Determine the [X, Y] coordinate at the center of the cell enclosing the given text.  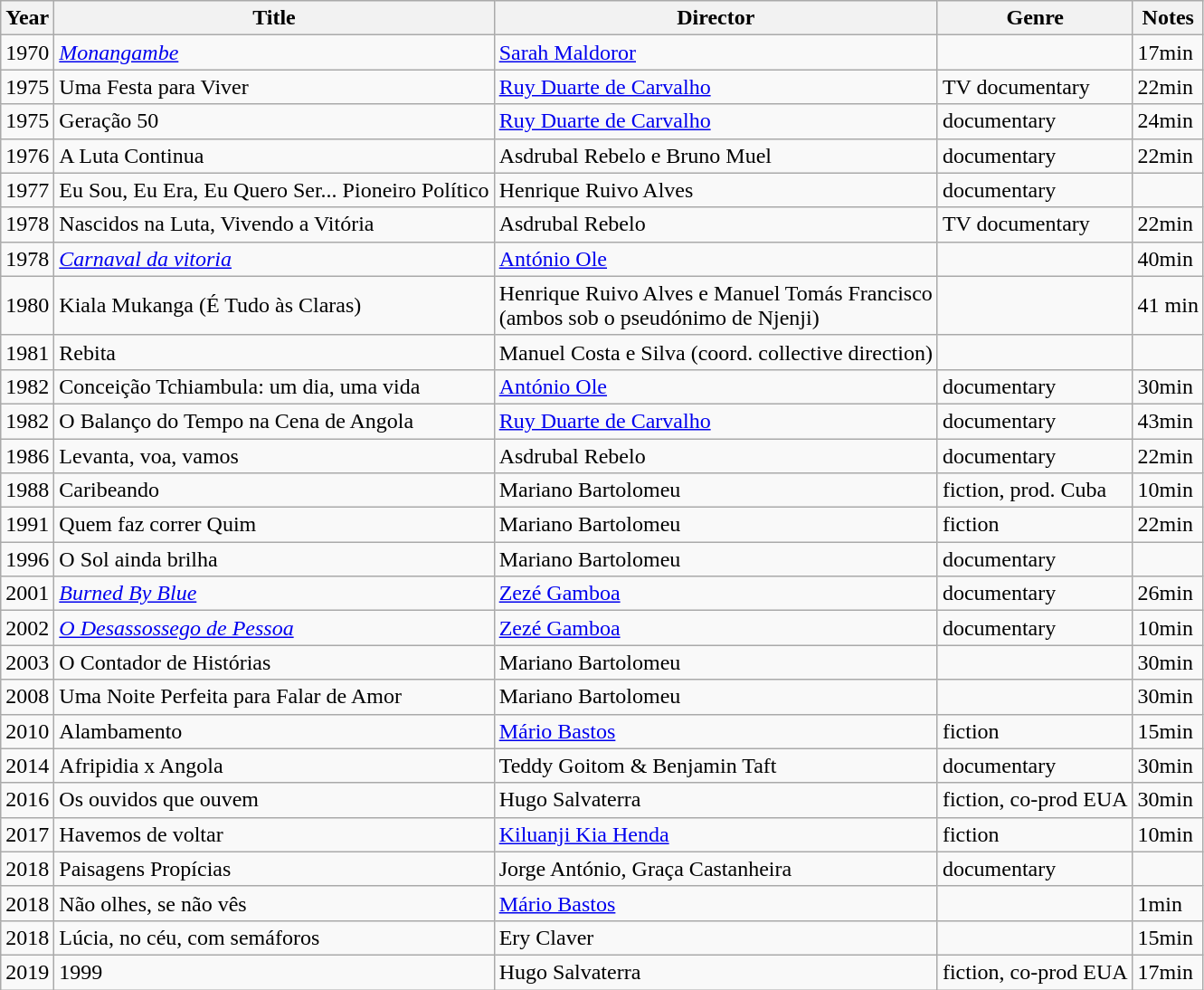
1981 [27, 352]
Burned By Blue [274, 594]
Havemos de voltar [274, 834]
Paisagens Propícias [274, 869]
2010 [27, 731]
Title [274, 18]
1988 [27, 490]
2014 [27, 766]
Monangambe [274, 52]
26min [1168, 594]
Director [716, 18]
2017 [27, 834]
O Sol ainda brilha [274, 559]
A Luta Continua [274, 156]
Conceição Tchiambula: um dia, uma vida [274, 386]
1986 [27, 455]
Caribeando [274, 490]
2001 [27, 594]
Afripidia x Angola [274, 766]
2016 [27, 800]
Manuel Costa e Silva (coord. collective direction) [716, 352]
Quem faz correr Quim [274, 525]
Genre [1035, 18]
Uma Noite Perfeita para Falar de Amor [274, 697]
Year [27, 18]
2019 [27, 972]
43min [1168, 421]
Alambamento [274, 731]
2008 [27, 697]
1999 [274, 972]
Lúcia, no céu, com semáforos [274, 938]
Nascidos na Luta, Vivendo a Vitória [274, 224]
Carnaval da vitoria [274, 259]
Notes [1168, 18]
O Balanço do Tempo na Cena de Angola [274, 421]
1996 [27, 559]
41 min [1168, 306]
Asdrubal Rebelo e Bruno Muel [716, 156]
24min [1168, 121]
Rebita [274, 352]
Os ouvidos que ouvem [274, 800]
Levanta, voa, vamos [274, 455]
40min [1168, 259]
Geração 50 [274, 121]
1976 [27, 156]
Henrique Ruivo Alves e Manuel Tomás Francisco(ambos sob o pseudónimo de Njenji) [716, 306]
Teddy Goitom & Benjamin Taft [716, 766]
1970 [27, 52]
2002 [27, 628]
O Desassossego de Pessoa [274, 628]
2003 [27, 662]
Kiala Mukanga (É Tudo às Claras) [274, 306]
fiction, prod. Cuba [1035, 490]
Ery Claver [716, 938]
Não olhes, se não vês [274, 903]
1980 [27, 306]
1977 [27, 190]
Sarah Maldoror [716, 52]
1991 [27, 525]
Eu Sou, Eu Era, Eu Quero Ser... Pioneiro Político [274, 190]
1min [1168, 903]
O Contador de Histórias [274, 662]
Kiluanji Kia Henda [716, 834]
Jorge António, Graça Castanheira [716, 869]
Uma Festa para Viver [274, 87]
Henrique Ruivo Alves [716, 190]
